Pinpoint the cell where the given text exists, returning its (X, Y) midpoint coordinate. 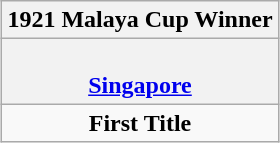
Singapore (140, 72)
1921 Malaya Cup Winner (140, 20)
First Title (140, 123)
